For the text-containing cell, return its midpoint in [x, y] coordinate format. 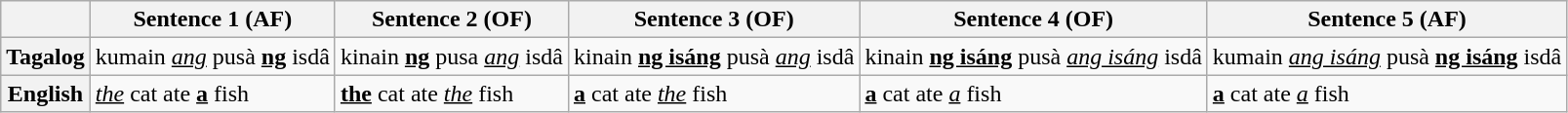
Sentence 2 (OF) [451, 19]
Sentence 5 (AF) [1387, 19]
kinain ng isáng pusà ang isáng isdâ [1033, 56]
kumain ang pusà ng isdâ [213, 56]
Tagalog [46, 56]
the cat ate a fish [213, 94]
Sentence 1 (AF) [213, 19]
kinain ng isáng pusà ang isdâ [713, 56]
the cat ate the fish [451, 94]
kinain ng pusa ang isdâ [451, 56]
English [46, 94]
Sentence 3 (OF) [713, 19]
a cat ate the fish [713, 94]
kumain ang isáng pusà ng isáng isdâ [1387, 56]
Sentence 4 (OF) [1033, 19]
